Locate the cell with the specified text and output its (X, Y) center coordinate. 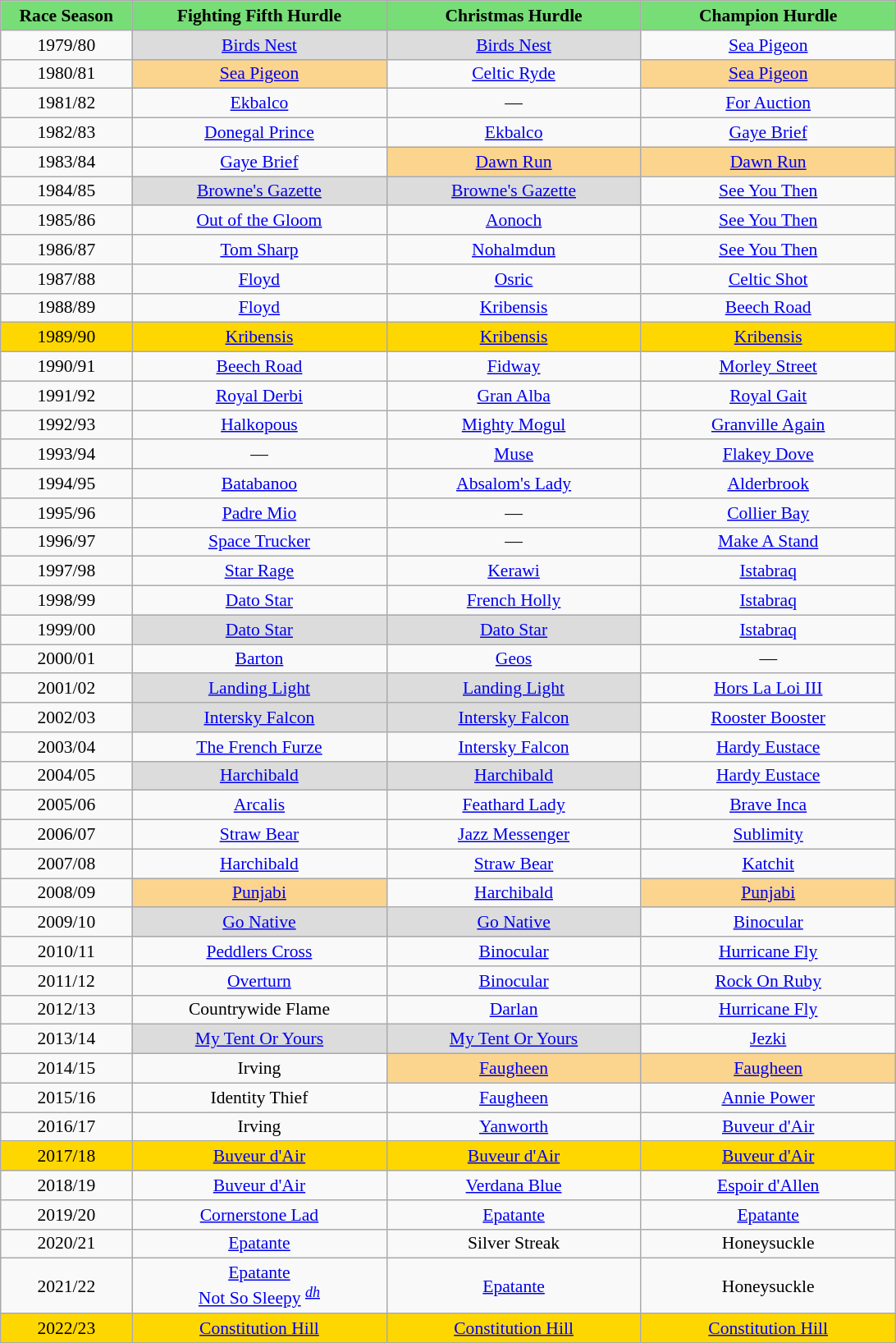
Cornerstone Lad (259, 1215)
1983/84 (66, 162)
1997/98 (66, 571)
Peddlers Cross (259, 951)
1988/89 (66, 308)
Feathard Lady (514, 805)
Aonoch (514, 221)
1981/82 (66, 103)
Morley Street (768, 367)
2021/22 (66, 1286)
Batabanoo (259, 484)
2006/07 (66, 835)
Arcalis (259, 805)
Rock On Ruby (768, 981)
Yanworth (514, 1127)
1979/80 (66, 45)
Gran Alba (514, 396)
Royal Gait (768, 396)
The French Furze (259, 747)
Sublimity (768, 835)
Space Trucker (259, 542)
1989/90 (66, 337)
Celtic Shot (768, 279)
2000/01 (66, 659)
2018/19 (66, 1185)
1995/96 (66, 513)
Celtic Ryde (514, 74)
Verdana Blue (514, 1185)
Countrywide Flame (259, 1010)
2022/23 (66, 1328)
Osric (514, 279)
Padre Mio (259, 513)
Star Rage (259, 571)
2009/10 (66, 923)
2013/14 (66, 1039)
2012/13 (66, 1010)
Flakey Dove (768, 455)
Alderbrook (768, 484)
Fidway (514, 367)
For Auction (768, 103)
1982/83 (66, 133)
2017/18 (66, 1157)
Granville Again (768, 425)
1990/91 (66, 367)
Halkopous (259, 425)
Muse (514, 455)
Out of the Gloom (259, 221)
1980/81 (66, 74)
Race Season (66, 16)
Collier Bay (768, 513)
Identity Thief (259, 1098)
Donegal Prince (259, 133)
Tom Sharp (259, 250)
1991/92 (66, 396)
Darlan (514, 1010)
Brave Inca (768, 805)
2019/20 (66, 1215)
2004/05 (66, 776)
1992/93 (66, 425)
1994/95 (66, 484)
Espoir d'Allen (768, 1185)
2005/06 (66, 805)
2016/17 (66, 1127)
Silver Streak (514, 1244)
Royal Derbi (259, 396)
Hors La Loi III (768, 689)
Geos (514, 659)
2001/02 (66, 689)
Absalom's Lady (514, 484)
1996/97 (66, 542)
1993/94 (66, 455)
2010/11 (66, 951)
Katchit (768, 864)
2015/16 (66, 1098)
1985/86 (66, 221)
Christmas Hurdle (514, 16)
EpatanteNot So Sleepy dh (259, 1286)
1998/99 (66, 601)
2007/08 (66, 864)
2003/04 (66, 747)
Rooster Booster (768, 717)
Overturn (259, 981)
Jazz Messenger (514, 835)
Fighting Fifth Hurdle (259, 16)
Make A Stand (768, 542)
1999/00 (66, 630)
2011/12 (66, 981)
1984/85 (66, 191)
Barton (259, 659)
Jezki (768, 1039)
2002/03 (66, 717)
2008/09 (66, 893)
Annie Power (768, 1098)
2020/21 (66, 1244)
French Holly (514, 601)
2014/15 (66, 1069)
Kerawi (514, 571)
Mighty Mogul (514, 425)
1986/87 (66, 250)
1987/88 (66, 279)
Champion Hurdle (768, 16)
Nohalmdun (514, 250)
